From the cell containing the given text, extract its center point as [x, y] coordinate. 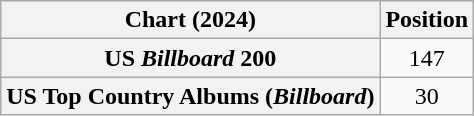
US Billboard 200 [190, 58]
Chart (2024) [190, 20]
30 [427, 96]
US Top Country Albums (Billboard) [190, 96]
147 [427, 58]
Position [427, 20]
